Find where the given text appears and provide that cell's center as (x, y) coordinate. 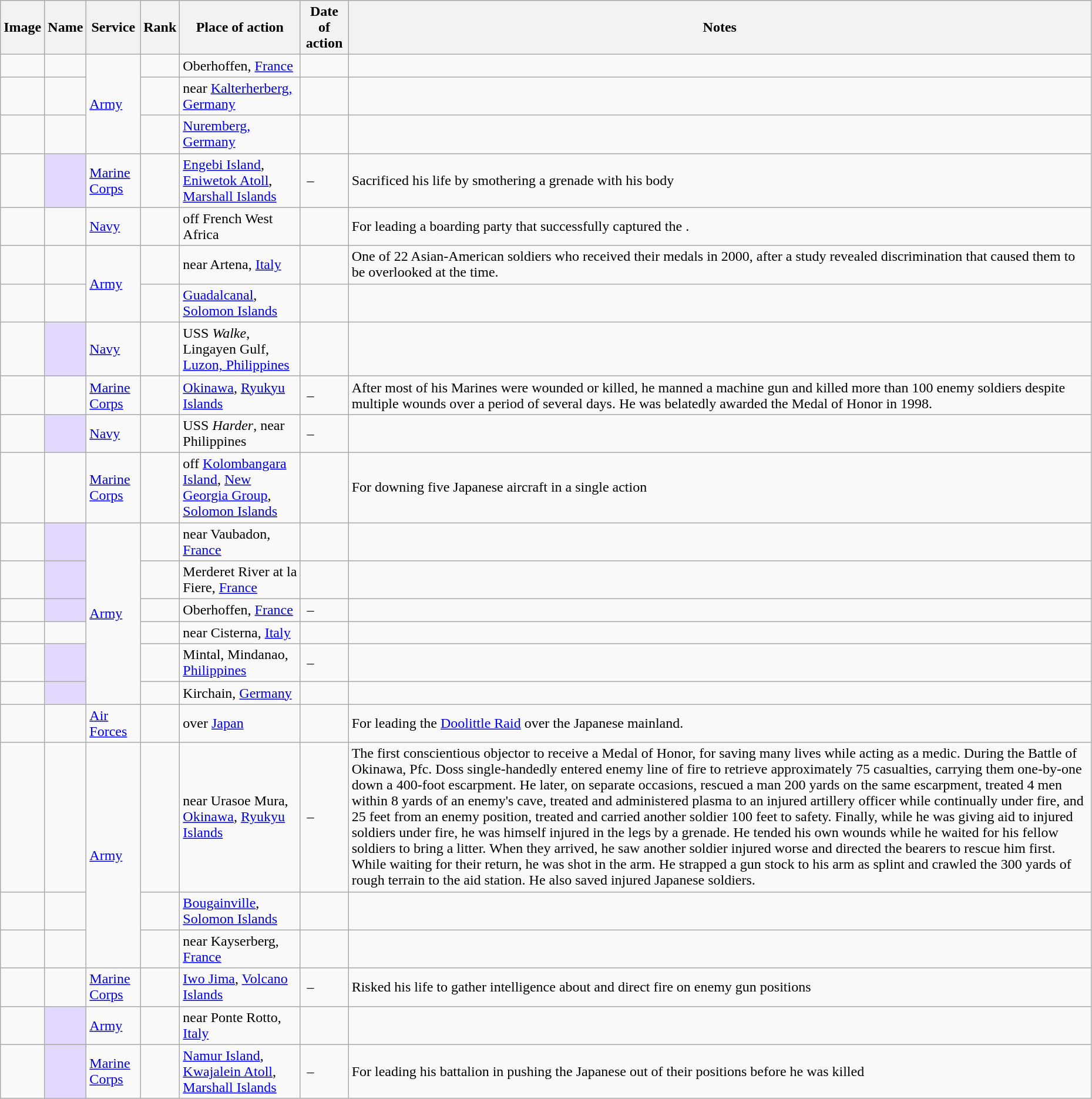
Bougainville, Solomon Islands (240, 910)
For leading a boarding party that successfully captured the . (720, 227)
Mintal, Mindanao, Philippines (240, 663)
Guadalcanal, Solomon Islands (240, 303)
Kirchain, Germany (240, 693)
Sacrificed his life by smothering a grenade with his body (720, 180)
For downing five Japanese aircraft in a single action (720, 488)
For leading the Doolittle Raid over the Japanese mainland. (720, 724)
USS Harder, near Philippines (240, 433)
off French West Africa (240, 227)
Place of action (240, 28)
Date of action (324, 28)
near Kayserberg, France (240, 949)
Image (22, 28)
USS Walke, Lingayen Gulf, Luzon, Philippines (240, 349)
Service (113, 28)
near Vaubadon, France (240, 542)
near Kalterherberg, Germany (240, 96)
near Urasoe Mura, Okinawa, Ryukyu Islands (240, 817)
Namur Island, Kwajalein Atoll, Marshall Islands (240, 1071)
near Cisterna, Italy (240, 633)
Iwo Jima, Volcano Islands (240, 987)
near Artena, Italy (240, 264)
over Japan (240, 724)
Notes (720, 28)
Air Forces (113, 724)
Okinawa, Ryukyu Islands (240, 395)
Name (66, 28)
Nuremberg, Germany (240, 134)
near Ponte Rotto, Italy (240, 1026)
Rank (160, 28)
off Kolombangara Island, New Georgia Group, Solomon Islands (240, 488)
For leading his battalion in pushing the Japanese out of their positions before he was killed (720, 1071)
Engebi Island, Eniwetok Atoll, Marshall Islands (240, 180)
Merderet River at la Fiere, France (240, 580)
Risked his life to gather intelligence about and direct fire on enemy gun positions (720, 987)
